Find where the given text appears and provide that cell's center as (X, Y) coordinate. 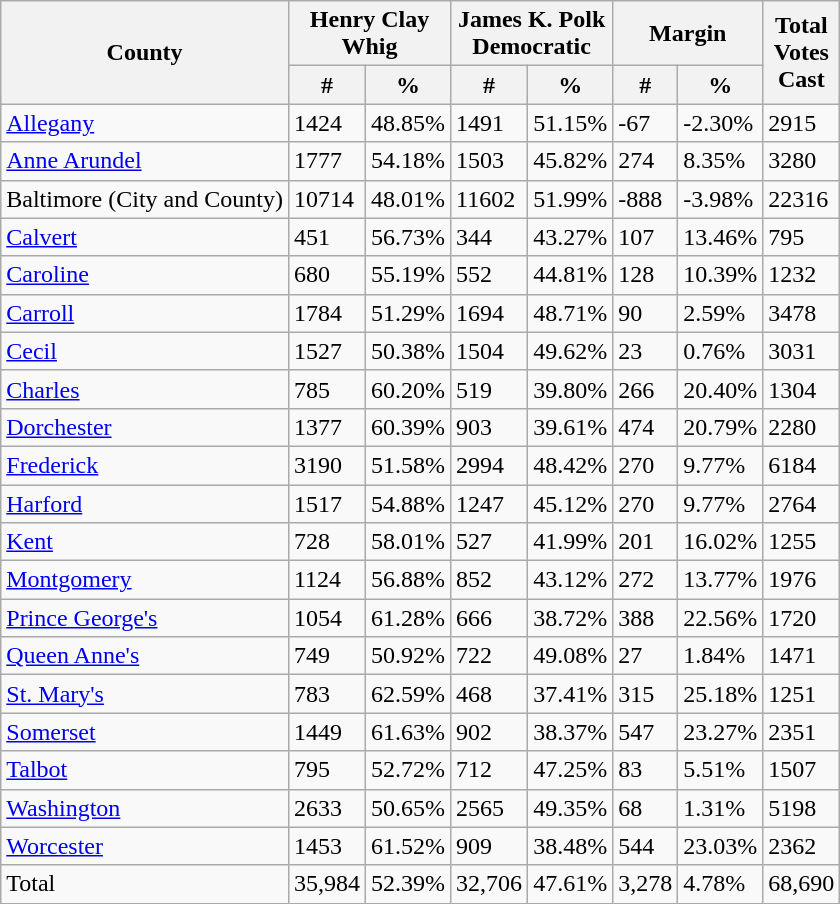
Carroll (145, 313)
68 (646, 808)
852 (490, 580)
749 (326, 656)
68,690 (802, 884)
2994 (490, 465)
51.29% (408, 313)
1491 (490, 123)
547 (646, 732)
60.20% (408, 389)
16.02% (720, 542)
Worcester (145, 846)
61.63% (408, 732)
48.85% (408, 123)
52.39% (408, 884)
20.40% (720, 389)
451 (326, 237)
90 (646, 313)
56.88% (408, 580)
315 (646, 694)
49.62% (570, 351)
Washington (145, 808)
41.99% (570, 542)
Caroline (145, 275)
10.39% (720, 275)
1449 (326, 732)
107 (646, 237)
Margin (688, 34)
1777 (326, 161)
Kent (145, 542)
Somerset (145, 732)
1.31% (720, 808)
Dorchester (145, 427)
1247 (490, 503)
1784 (326, 313)
Allegany (145, 123)
52.72% (408, 770)
1304 (802, 389)
666 (490, 618)
51.99% (570, 199)
722 (490, 656)
James K. PolkDemocratic (532, 34)
2915 (802, 123)
344 (490, 237)
544 (646, 846)
55.19% (408, 275)
3190 (326, 465)
35,984 (326, 884)
Prince George's (145, 618)
1255 (802, 542)
128 (646, 275)
32,706 (490, 884)
50.92% (408, 656)
13.46% (720, 237)
27 (646, 656)
23.03% (720, 846)
-3.98% (720, 199)
1503 (490, 161)
45.82% (570, 161)
274 (646, 161)
785 (326, 389)
Frederick (145, 465)
527 (490, 542)
909 (490, 846)
25.18% (720, 694)
1424 (326, 123)
5.51% (720, 770)
13.77% (720, 580)
468 (490, 694)
902 (490, 732)
61.52% (408, 846)
519 (490, 389)
1.84% (720, 656)
388 (646, 618)
3031 (802, 351)
47.61% (570, 884)
Total (145, 884)
1976 (802, 580)
728 (326, 542)
1251 (802, 694)
266 (646, 389)
43.27% (570, 237)
-2.30% (720, 123)
50.38% (408, 351)
8.35% (720, 161)
2351 (802, 732)
43.12% (570, 580)
50.65% (408, 808)
3280 (802, 161)
-67 (646, 123)
23 (646, 351)
54.88% (408, 503)
48.01% (408, 199)
1517 (326, 503)
56.73% (408, 237)
5198 (802, 808)
6184 (802, 465)
49.08% (570, 656)
2565 (490, 808)
Talbot (145, 770)
903 (490, 427)
1694 (490, 313)
St. Mary's (145, 694)
Charles (145, 389)
3478 (802, 313)
2280 (802, 427)
Queen Anne's (145, 656)
1453 (326, 846)
Montgomery (145, 580)
38.48% (570, 846)
1054 (326, 618)
712 (490, 770)
1377 (326, 427)
201 (646, 542)
62.59% (408, 694)
39.61% (570, 427)
23.27% (720, 732)
Calvert (145, 237)
61.28% (408, 618)
680 (326, 275)
49.35% (570, 808)
22.56% (720, 618)
Henry ClayWhig (369, 34)
0.76% (720, 351)
44.81% (570, 275)
1507 (802, 770)
3,278 (646, 884)
22316 (802, 199)
47.25% (570, 770)
37.41% (570, 694)
TotalVotesCast (802, 52)
County (145, 52)
474 (646, 427)
2.59% (720, 313)
552 (490, 275)
1720 (802, 618)
20.79% (720, 427)
783 (326, 694)
58.01% (408, 542)
60.39% (408, 427)
10714 (326, 199)
-888 (646, 199)
1504 (490, 351)
1232 (802, 275)
2764 (802, 503)
272 (646, 580)
38.72% (570, 618)
Harford (145, 503)
2362 (802, 846)
51.15% (570, 123)
48.71% (570, 313)
Cecil (145, 351)
45.12% (570, 503)
54.18% (408, 161)
48.42% (570, 465)
1124 (326, 580)
11602 (490, 199)
Anne Arundel (145, 161)
4.78% (720, 884)
39.80% (570, 389)
1527 (326, 351)
51.58% (408, 465)
38.37% (570, 732)
83 (646, 770)
Baltimore (City and County) (145, 199)
1471 (802, 656)
2633 (326, 808)
